Provide the (X, Y) coordinate of the cell's center where the given text is located.  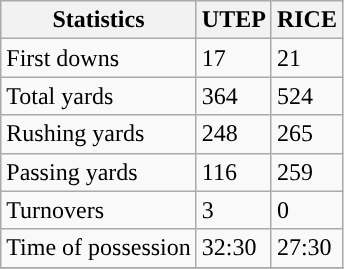
259 (306, 172)
116 (234, 172)
RICE (306, 20)
UTEP (234, 20)
Time of possession (99, 248)
32:30 (234, 248)
3 (234, 210)
Total yards (99, 96)
First downs (99, 58)
Statistics (99, 20)
524 (306, 96)
17 (234, 58)
0 (306, 210)
21 (306, 58)
248 (234, 134)
Rushing yards (99, 134)
Turnovers (99, 210)
27:30 (306, 248)
Passing yards (99, 172)
265 (306, 134)
364 (234, 96)
